Determine the (x, y) coordinate at the center of the cell enclosing the given text.  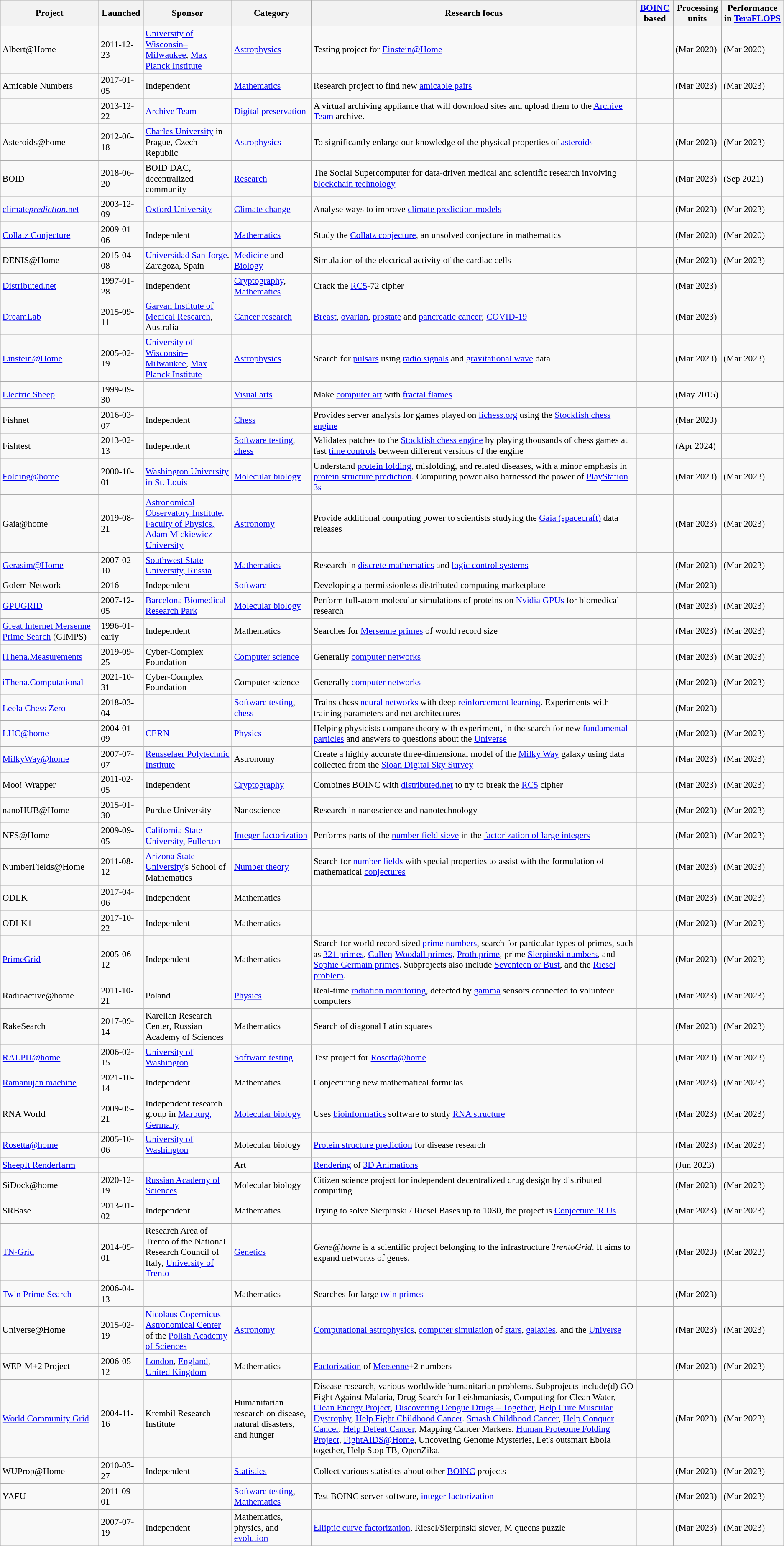
WEP-M+2 Project (49, 1366)
SheepIt Renderfarm (49, 1165)
2005-10-06 (121, 1144)
Nicolaus Copernicus Astronomical Center of the Polish Academy of Sciences (188, 1330)
2013-02-13 (121, 446)
Collect various statistics about other BOINC projects (474, 1471)
Barcelona Biomedical Research Park (188, 606)
Factorization of Mersenne+2 numbers (474, 1366)
WUProp@Home (49, 1471)
Provide additional computing power to scientists studying the Gaia (spacecraft) data releases (474, 524)
Archive Team (188, 111)
2016-03-07 (121, 420)
Karelian Research Center, Russian Academy of Sciences (188, 1026)
iThena.Computational (49, 683)
Cancer research (272, 317)
Uses bioinformatics software to study RNA structure (474, 1114)
RALPH@home (49, 1057)
1999-09-30 (121, 395)
2016 (121, 586)
Make computer art with fractal flames (474, 395)
Research Area of Trento of the National Research Council of Italy, University of Trento (188, 1252)
PrimeGrid (49, 960)
Trains chess neural networks with deep reinforcement learning. Experiments with training parameters and net architectures (474, 708)
2014-05-01 (121, 1252)
Oxford University (188, 209)
Asteroids@home (49, 142)
Genetics (272, 1252)
Trying to solve Sierpinski / Riesel Bases up to 1030, the project is Conjecture 'R Us (474, 1211)
Leela Chess Zero (49, 708)
RakeSearch (49, 1026)
Independent research group in Marburg, Germany (188, 1114)
Art (272, 1165)
2019-08-21 (121, 524)
2007-07-19 (121, 1528)
2013-01-02 (121, 1211)
Distributed.net (49, 286)
Rensselaer Polytechnic Institute (188, 759)
Research (272, 178)
SiDock@home (49, 1185)
Cryptography, Mathematics (272, 286)
Rendering of 3D Animations (474, 1165)
Southwest State University, Russia (188, 566)
YAFU (49, 1497)
Charles University in Prague, Czech Republic (188, 142)
California State University, Fullerton (188, 836)
2007-07-07 (121, 759)
Krembil Research Institute (188, 1419)
Medicine and Biology (272, 260)
2011-09-01 (121, 1497)
Digital preservation (272, 111)
2000-10-01 (121, 477)
Software testing (272, 1057)
nanoHUB@Home (49, 811)
Crack the RC5-72 cipher (474, 286)
Collatz Conjecture (49, 235)
To significantly enlarge our knowledge of the physical properties of asteroids (474, 142)
RNA World (49, 1114)
Searches for large twin primes (474, 1294)
DreamLab (49, 317)
Astronomical Observatory Institute, Faculty of Physics, Adam Mickiewicz University (188, 524)
Computational astrophysics, computer simulation of stars, galaxies, and the Universe (474, 1330)
Launched (121, 13)
2004-11-16 (121, 1419)
Research focus (474, 13)
Number theory (272, 867)
Integer factorization (272, 836)
2015-04-08 (121, 260)
2011-02-05 (121, 785)
BOID DAC, decentralized community (188, 178)
2006-04-13 (121, 1294)
Ramanujan machine (49, 1083)
Arizona State University's School of Mathematics (188, 867)
2005-06-12 (121, 960)
Climate change (272, 209)
Search for pulsars using radio signals and gravitational wave data (474, 358)
Einstein@Home (49, 358)
CERN (188, 734)
Nanoscience (272, 811)
Developing a permissionless distributed computing marketplace (474, 586)
BOINC based (655, 13)
2018-03-04 (121, 708)
Great Internet Mersenne Prime Search (GIMPS) (49, 632)
GPUGRID (49, 606)
SRBase (49, 1211)
Project (49, 13)
Research in discrete mathematics and logic control systems (474, 566)
Citizen science project for independent decentralized drug design by distributed computing (474, 1185)
(Jun 2023) (697, 1165)
Performance in TeraFLOPS (753, 13)
2009-05-21 (121, 1114)
2005-02-19 (121, 358)
Real-time radiation monitoring, detected by gamma sensors connected to volunteer computers (474, 996)
Searches for Mersenne primes of world record size (474, 632)
Gaia@home (49, 524)
Perform full-atom molecular simulations of proteins on Nvidia GPUs for biomedical research (474, 606)
Conjecturing new mathematical formulas (474, 1083)
Humanitarian research on disease, natural disasters, and hunger (272, 1419)
Processing units (697, 13)
2007-12-05 (121, 606)
2006-02-15 (121, 1057)
Moo! Wrapper (49, 785)
Protein structure prediction for disease research (474, 1144)
NumberFields@Home (49, 867)
TN-Grid (49, 1252)
Albert@Home (49, 49)
2020-12-19 (121, 1185)
Gerasim@Home (49, 566)
Software testing, Mathematics (272, 1497)
Poland (188, 996)
Elliptic curve factorization, Riesel/Sierpinski siever, M queens puzzle (474, 1528)
2015-02-19 (121, 1330)
Test project for Rosetta@home (474, 1057)
2012-06-18 (121, 142)
2006-05-12 (121, 1366)
Test BOINC server software, integer factorization (474, 1497)
2018-06-20 (121, 178)
1996-01-early (121, 632)
(May 2015) (697, 395)
Research project to find new amicable pairs (474, 85)
2015-01-30 (121, 811)
2019-09-25 (121, 657)
2011-08-12 (121, 867)
Amicable Numbers (49, 85)
2011-12-23 (121, 49)
Garvan Institute of Medical Research, Australia (188, 317)
Twin Prime Search (49, 1294)
2015-09-11 (121, 317)
Create a highly accurate three-dimensional model of the Milky Way galaxy using data collected from the Sloan Digital Sky Survey (474, 759)
Rosetta@home (49, 1144)
Universidad San Jorge. Zaragoza, Spain (188, 260)
2009-01-06 (121, 235)
Folding@home (49, 477)
BOID (49, 178)
2017-09-14 (121, 1026)
2021-10-31 (121, 683)
(Apr 2024) (697, 446)
London, England, United Kingdom (188, 1366)
(Sep 2021) (753, 178)
Washington University in St. Louis (188, 477)
Testing project for Einstein@Home (474, 49)
Combines BOINC with distributed.net to try to break the RC5 cipher (474, 785)
2017-10-22 (121, 924)
Category (272, 13)
2009-09-05 (121, 836)
climateprediction.net (49, 209)
2013-12-22 (121, 111)
Research in nanoscience and nanotechnology (474, 811)
Simulation of the electrical activity of the cardiac cells (474, 260)
A virtual archiving appliance that will download sites and upload them to the Archive Team archive. (474, 111)
Search of diagonal Latin squares (474, 1026)
2004-01-09 (121, 734)
2021-10-14 (121, 1083)
Visual arts (272, 395)
Search for number fields with special properties to assist with the formulation of mathematical conjectures (474, 867)
Statistics (272, 1471)
Performs parts of the number field sieve in the factorization of large integers (474, 836)
Mathematics, physics, and evolution (272, 1528)
Cryptography (272, 785)
ODLK1 (49, 924)
MilkyWay@home (49, 759)
ODLK (49, 898)
Software (272, 586)
LHC@home (49, 734)
Universe@Home (49, 1330)
Golem Network (49, 586)
Study the Collatz conjecture, an unsolved conjecture in mathematics (474, 235)
Analyse ways to improve climate prediction models (474, 209)
Russian Academy of Sciences (188, 1185)
Provides server analysis for games played on lichess.org using the Stockfish chess engine (474, 420)
2017-04-06 (121, 898)
Fishnet (49, 420)
1997-01-28 (121, 286)
2010-03-27 (121, 1471)
Electric Sheep (49, 395)
The Social Supercomputer for data-driven medical and scientific research involving blockchain technology (474, 178)
iThena.Measurements (49, 657)
2017-01-05 (121, 85)
2011-10-21 (121, 996)
Sponsor (188, 13)
2003-12-09 (121, 209)
NFS@Home (49, 836)
Breast, ovarian, prostate and pancreatic cancer; COVID-19 (474, 317)
Radioactive@home (49, 996)
Helping physicists compare theory with experiment, in the search for new fundamental particles and answers to questions about the Universe (474, 734)
Gene@home is a scientific project belonging to the infrastructure TrentoGrid. It aims to expand networks of genes. (474, 1252)
Chess (272, 420)
2007-02-10 (121, 566)
World Community Grid (49, 1419)
Purdue University (188, 811)
DENIS@Home (49, 260)
Validates patches to the Stockfish chess engine by playing thousands of chess games at fast time controls between different versions of the engine (474, 446)
Fishtest (49, 446)
